Identify which cell holds the provided text, then report its [x, y] central coordinate. 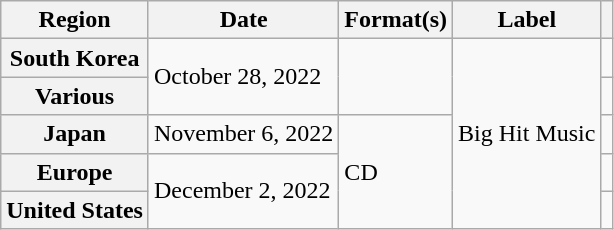
Format(s) [396, 20]
Europe [75, 172]
October 28, 2022 [243, 77]
South Korea [75, 58]
Date [243, 20]
Various [75, 96]
Region [75, 20]
December 2, 2022 [243, 191]
Label [527, 20]
Japan [75, 134]
United States [75, 210]
Big Hit Music [527, 134]
CD [396, 172]
November 6, 2022 [243, 134]
